Extract the (x, y) coordinate from the center of the cell holding the provided text.  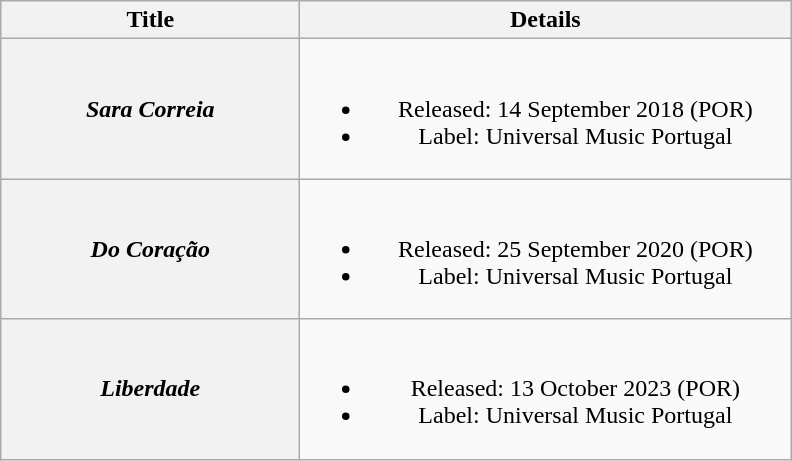
Released: 25 September 2020 (POR)Label: Universal Music Portugal (546, 249)
Released: 14 September 2018 (POR)Label: Universal Music Portugal (546, 109)
Do Coração (150, 249)
Title (150, 20)
Details (546, 20)
Released: 13 October 2023 (POR)Label: Universal Music Portugal (546, 389)
Sara Correia (150, 109)
Liberdade (150, 389)
